From the cell containing the given text, extract its center point as (x, y) coordinate. 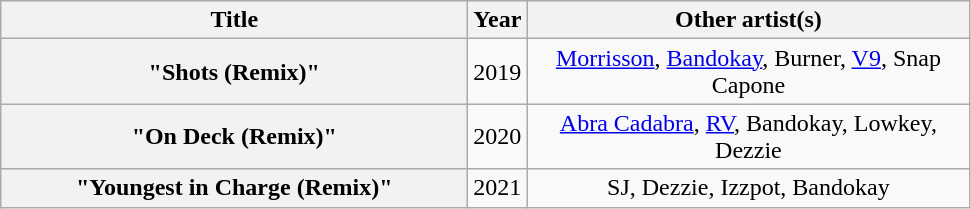
Abra Cadabra, RV, Bandokay, Lowkey, Dezzie (748, 136)
"On Deck (Remix)" (234, 136)
Title (234, 20)
Morrisson, Bandokay, Burner, V9, Snap Capone (748, 72)
SJ, Dezzie, Izzpot, Bandokay (748, 188)
2021 (498, 188)
Other artist(s) (748, 20)
"Shots (Remix)" (234, 72)
"Youngest in Charge (Remix)" (234, 188)
2020 (498, 136)
Year (498, 20)
2019 (498, 72)
